Scan for the cell matching the given text and deliver its [X, Y] coordinate at center. 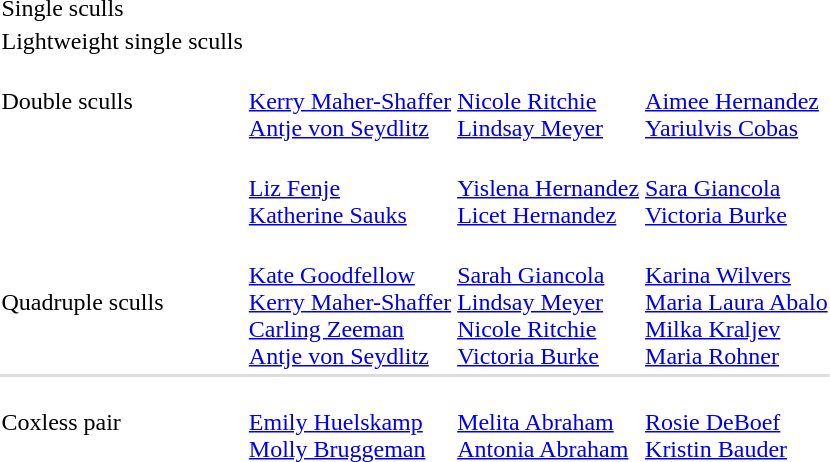
Kate GoodfellowKerry Maher-ShafferCarling ZeemanAntje von Seydlitz [350, 302]
Lightweight single sculls [122, 41]
Liz FenjeKatherine Sauks [350, 188]
Karina WilversMaria Laura AbaloMilka KraljevMaria Rohner [737, 302]
Kerry Maher-ShafferAntje von Seydlitz [350, 101]
Aimee HernandezYariulvis Cobas [737, 101]
Sara GiancolaVictoria Burke [737, 188]
Quadruple sculls [122, 302]
Sarah GiancolaLindsay MeyerNicole RitchieVictoria Burke [548, 302]
Yislena HernandezLicet Hernandez [548, 188]
Nicole RitchieLindsay Meyer [548, 101]
Double sculls [122, 101]
